Determine the [X, Y] coordinate at the center of the cell enclosing the given text.  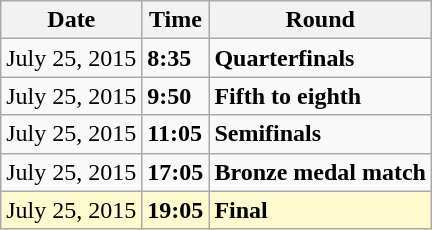
Semifinals [320, 134]
Fifth to eighth [320, 96]
Time [176, 20]
17:05 [176, 172]
19:05 [176, 210]
Quarterfinals [320, 58]
8:35 [176, 58]
11:05 [176, 134]
9:50 [176, 96]
Round [320, 20]
Bronze medal match [320, 172]
Final [320, 210]
Date [72, 20]
